Extract the [x, y] coordinate from the center of the cell holding the provided text.  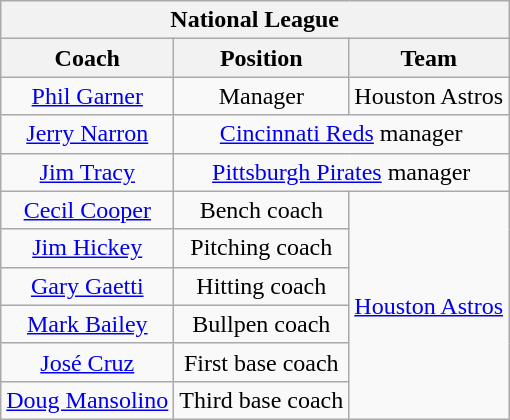
Coach [88, 58]
Hitting coach [262, 286]
Jim Hickey [88, 248]
Cincinnati Reds manager [342, 134]
Bullpen coach [262, 324]
Mark Bailey [88, 324]
Bench coach [262, 210]
Gary Gaetti [88, 286]
Phil Garner [88, 96]
Doug Mansolino [88, 400]
Third base coach [262, 400]
Pittsburgh Pirates manager [342, 172]
Position [262, 58]
First base coach [262, 362]
Jerry Narron [88, 134]
Manager [262, 96]
Team [429, 58]
Jim Tracy [88, 172]
Pitching coach [262, 248]
José Cruz [88, 362]
National League [255, 20]
Cecil Cooper [88, 210]
